Find where the given text appears and provide that cell's center as [X, Y] coordinate. 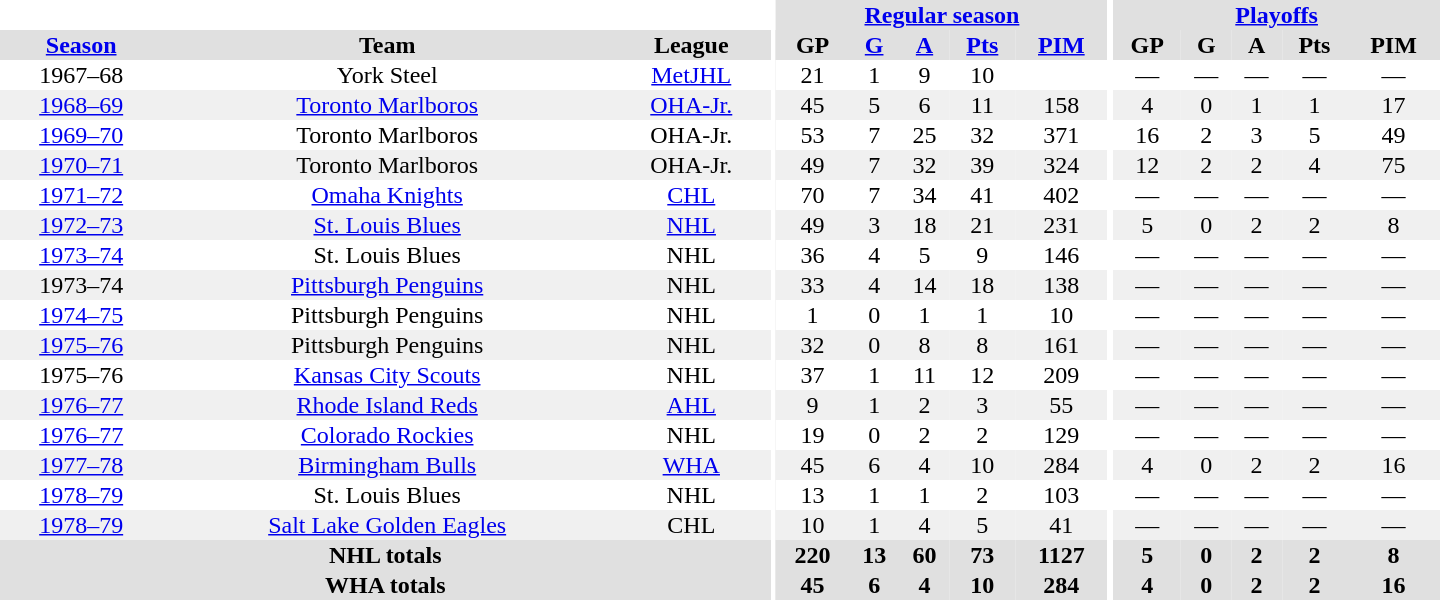
53 [812, 135]
WHA totals [386, 585]
25 [924, 135]
161 [1062, 345]
231 [1062, 225]
402 [1062, 195]
39 [982, 165]
129 [1062, 435]
55 [1062, 405]
33 [812, 285]
158 [1062, 105]
Playoffs [1276, 15]
Team [387, 45]
1971–72 [81, 195]
138 [1062, 285]
60 [924, 555]
York Steel [387, 75]
Salt Lake Golden Eagles [387, 525]
220 [812, 555]
34 [924, 195]
Rhode Island Reds [387, 405]
1969–70 [81, 135]
37 [812, 375]
75 [1394, 165]
League [692, 45]
Regular season [942, 15]
73 [982, 555]
19 [812, 435]
324 [1062, 165]
146 [1062, 255]
Season [81, 45]
1977–78 [81, 465]
1968–69 [81, 105]
AHL [692, 405]
Omaha Knights [387, 195]
1974–75 [81, 315]
Birmingham Bulls [387, 465]
209 [1062, 375]
1967–68 [81, 75]
1972–73 [81, 225]
NHL totals [386, 555]
Kansas City Scouts [387, 375]
MetJHL [692, 75]
Colorado Rockies [387, 435]
14 [924, 285]
1970–71 [81, 165]
103 [1062, 495]
371 [1062, 135]
17 [1394, 105]
36 [812, 255]
1127 [1062, 555]
WHA [692, 465]
70 [812, 195]
